From the cell containing the given text, extract its center point as (X, Y) coordinate. 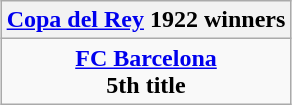
FC Barcelona5th title (146, 72)
Copa del Rey 1922 winners (146, 20)
